Return the (x, y) coordinate for the center point of the cell that contains the specified text.  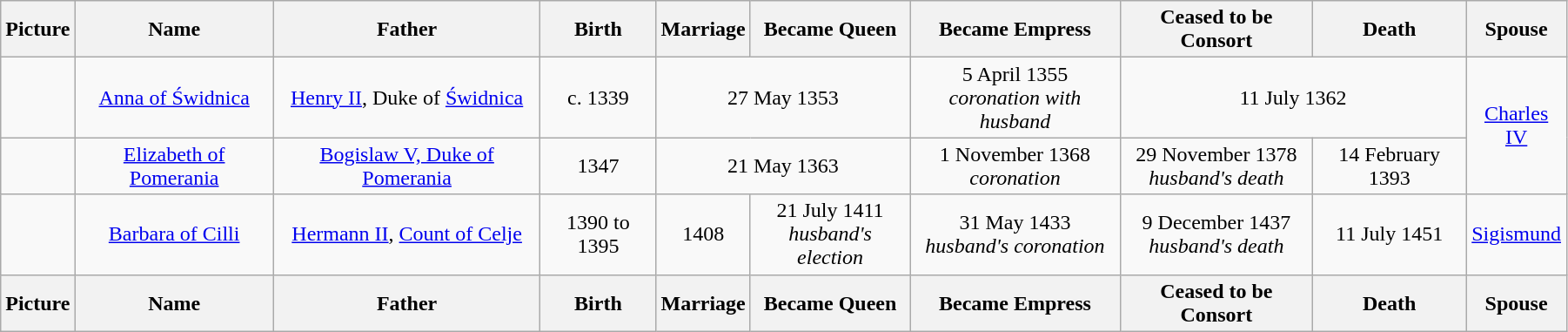
14 February 1393 (1390, 166)
1347 (599, 166)
29 November 1378 husband's death (1216, 166)
5 April 1355coronation with husband (1015, 98)
21 July 1411husband's election (830, 234)
11 July 1451 (1390, 234)
Barbara of Cilli (174, 234)
9 December 1437husband's death (1216, 234)
Charles IV (1517, 125)
11 July 1362 (1293, 98)
31 May 1433husband's coronation (1015, 234)
Elizabeth of Pomerania (174, 166)
Anna of Świdnica (174, 98)
27 May 1353 (783, 98)
1390 to 1395 (599, 234)
1 November 1368coronation (1015, 166)
Henry II, Duke of Świdnica (407, 98)
Hermann II, Count of Celje (407, 234)
21 May 1363 (783, 166)
Sigismund (1517, 234)
c. 1339 (599, 98)
1408 (703, 234)
Bogislaw V, Duke of Pomerania (407, 166)
